Locate the cell with the specified text and output its (X, Y) center coordinate. 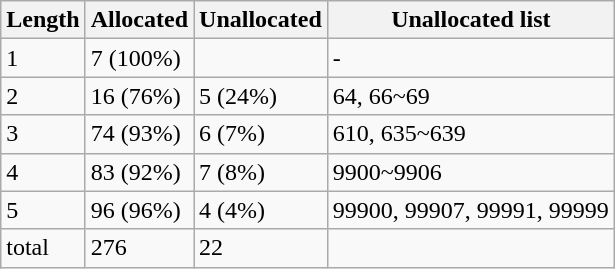
4 (4%) (261, 210)
5 (24%) (261, 96)
5 (43, 210)
64, 66~69 (470, 96)
96 (96%) (139, 210)
7 (8%) (261, 172)
Length (43, 20)
1 (43, 58)
22 (261, 248)
- (470, 58)
7 (100%) (139, 58)
610, 635~639 (470, 134)
9900~9906 (470, 172)
total (43, 248)
2 (43, 96)
4 (43, 172)
Allocated (139, 20)
99900, 99907, 99991, 99999 (470, 210)
Unallocated (261, 20)
276 (139, 248)
83 (92%) (139, 172)
Unallocated list (470, 20)
3 (43, 134)
6 (7%) (261, 134)
16 (76%) (139, 96)
74 (93%) (139, 134)
